Determine the (x, y) coordinate at the center of the cell enclosing the given text.  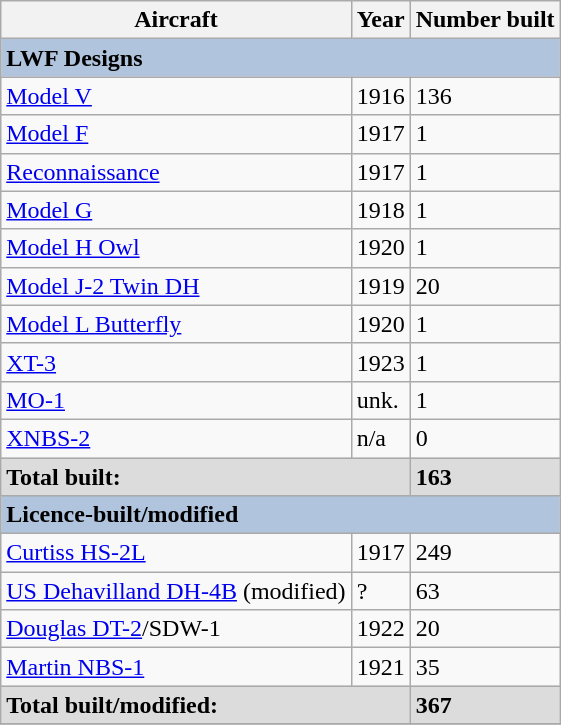
? (380, 591)
MO-1 (176, 400)
US Dehavilland DH-4B (modified) (176, 591)
unk. (380, 400)
249 (485, 553)
Model J-2 Twin DH (176, 286)
Model V (176, 96)
Aircraft (176, 20)
Douglas DT-2/SDW-1 (176, 629)
LWF Designs (280, 58)
63 (485, 591)
163 (485, 477)
Licence-built/modified (280, 515)
35 (485, 667)
Model L Butterfly (176, 324)
1921 (380, 667)
136 (485, 96)
1916 (380, 96)
1922 (380, 629)
Reconnaissance (176, 172)
367 (485, 705)
Curtiss HS-2L (176, 553)
Total built: (206, 477)
1923 (380, 362)
XT-3 (176, 362)
Martin NBS-1 (176, 667)
XNBS-2 (176, 438)
Year (380, 20)
Total built/modified: (206, 705)
Number built (485, 20)
Model H Owl (176, 248)
0 (485, 438)
1918 (380, 210)
Model G (176, 210)
1919 (380, 286)
Model F (176, 134)
n/a (380, 438)
